Find where the given text appears and provide that cell's center as (x, y) coordinate. 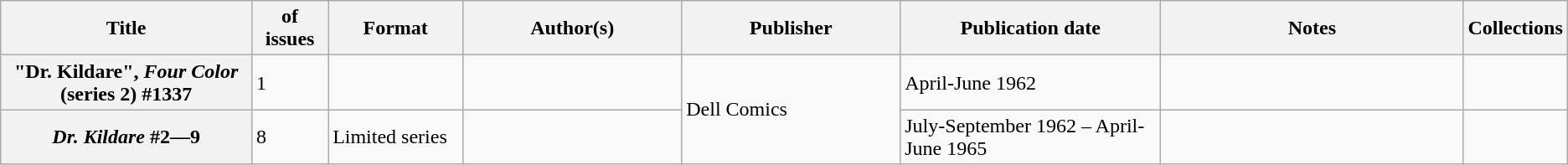
of issues (290, 28)
1 (290, 82)
July-September 1962 – April-June 1965 (1030, 137)
Publication date (1030, 28)
8 (290, 137)
Dr. Kildare #2—9 (126, 137)
April-June 1962 (1030, 82)
Title (126, 28)
Author(s) (573, 28)
"Dr. Kildare", Four Color (series 2) #1337 (126, 82)
Format (395, 28)
Limited series (395, 137)
Notes (1312, 28)
Dell Comics (791, 110)
Publisher (791, 28)
Collections (1515, 28)
